Capture the cell that displays the provided text and extract its [x, y] central coordinate. 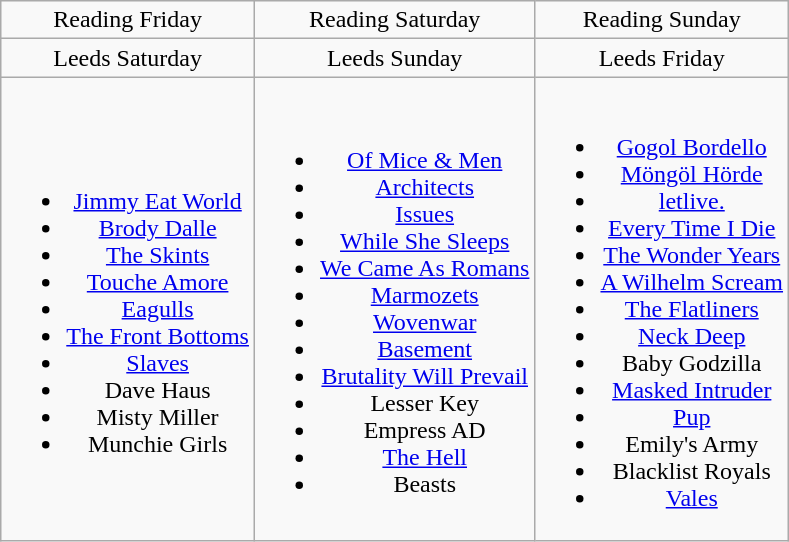
Reading Sunday [662, 20]
Leeds Friday [662, 58]
Of Mice & MenArchitectsIssuesWhile She SleepsWe Came As RomansMarmozetsWovenwarBasementBrutality Will PrevailLesser KeyEmpress ADThe HellBeasts [394, 309]
Jimmy Eat WorldBrody DalleThe SkintsTouche AmoreEagullsThe Front BottomsSlavesDave HausMisty MillerMunchie Girls [128, 309]
Leeds Sunday [394, 58]
Reading Friday [128, 20]
Leeds Saturday [128, 58]
Reading Saturday [394, 20]
